Scan for the cell matching the given text and deliver its (X, Y) coordinate at center. 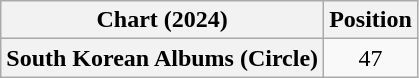
Chart (2024) (162, 20)
South Korean Albums (Circle) (162, 58)
Position (371, 20)
47 (371, 58)
